Provide the [x, y] coordinate of the cell's center where the given text is located.  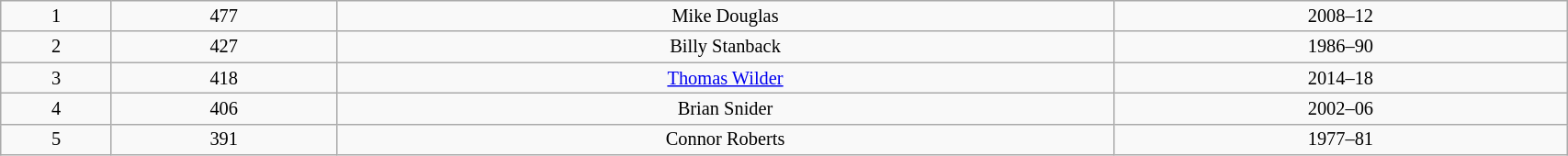
406 [224, 108]
Brian Snider [726, 108]
Thomas Wilder [726, 78]
Billy Stanback [726, 47]
1977–81 [1341, 139]
5 [57, 139]
2002–06 [1341, 108]
427 [224, 47]
391 [224, 139]
418 [224, 78]
2008–12 [1341, 16]
4 [57, 108]
Mike Douglas [726, 16]
2014–18 [1341, 78]
2 [57, 47]
1 [57, 16]
477 [224, 16]
1986–90 [1341, 47]
Connor Roberts [726, 139]
3 [57, 78]
